Capture the cell that displays the provided text and extract its [x, y] central coordinate. 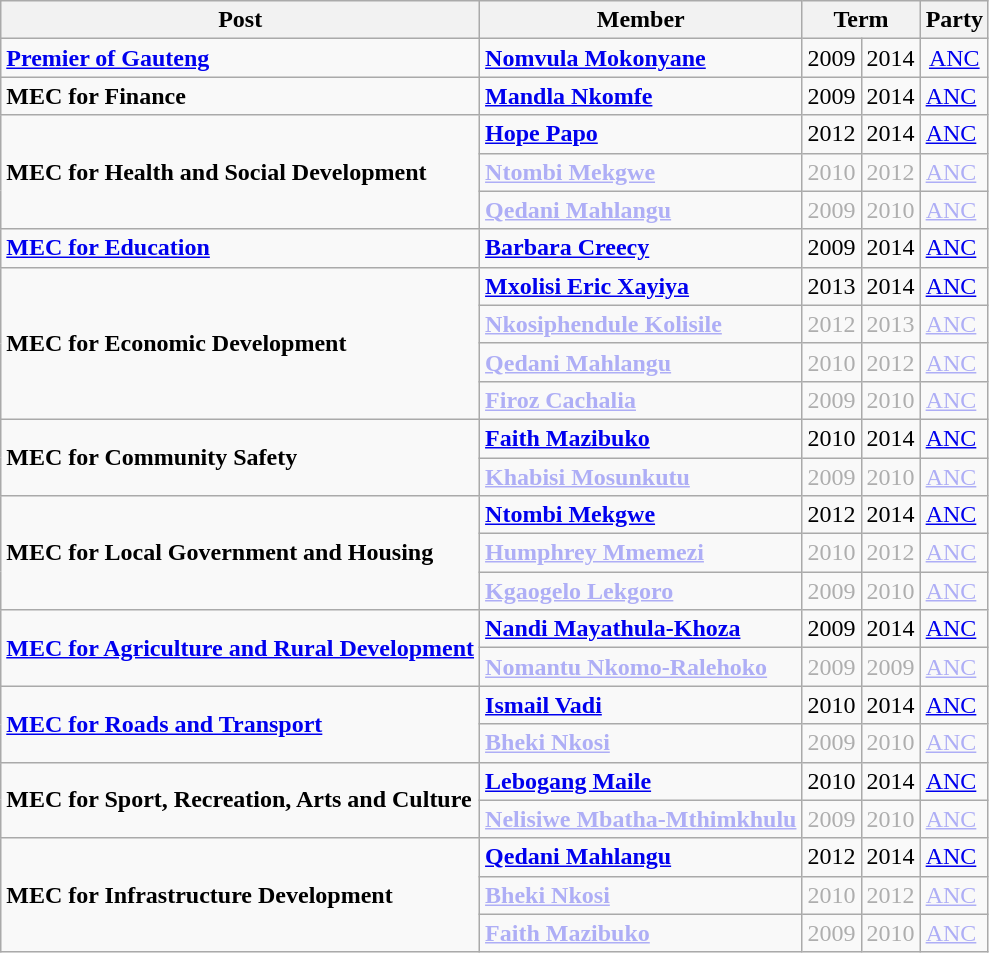
MEC for Roads and Transport [240, 724]
Kgaogelo Lekgoro [641, 591]
MEC for Sport, Recreation, Arts and Culture [240, 800]
Lebogang Maile [641, 781]
Mandla Nkomfe [641, 96]
Hope Papo [641, 134]
Party [954, 20]
Premier of Gauteng [240, 58]
MEC for Health and Social Development [240, 172]
MEC for Local Government and Housing [240, 553]
Term [861, 20]
Humphrey Mmemezi [641, 553]
MEC for Economic Development [240, 343]
MEC for Agriculture and Rural Development [240, 648]
Post [240, 20]
MEC for Finance [240, 96]
Member [641, 20]
Ismail Vadi [641, 705]
MEC for Education [240, 248]
MEC for Community Safety [240, 457]
Firoz Cachalia [641, 400]
MEC for Infrastructure Development [240, 895]
Mxolisi Eric Xayiya [641, 286]
Nomvula Mokonyane [641, 58]
Barbara Creecy [641, 248]
Khabisi Mosunkutu [641, 477]
Nomantu Nkomo-Ralehoko [641, 667]
Nkosiphendule Kolisile [641, 324]
Nandi Mayathula-Khoza [641, 629]
Nelisiwe Mbatha-Mthimkhulu [641, 819]
